Provide the [X, Y] coordinate of the cell's center where the given text is located.  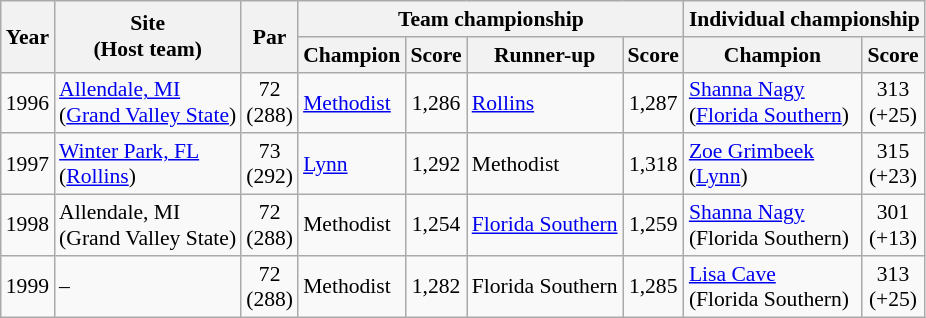
1,254 [436, 226]
Site(Host team) [148, 36]
1996 [28, 102]
Year [28, 36]
Winter Park, FL(Rollins) [148, 164]
Individual championship [804, 19]
1,286 [436, 102]
1,282 [436, 286]
Par [270, 36]
315(+23) [893, 164]
301(+13) [893, 226]
Zoe Grimbeek(Lynn) [772, 164]
73(292) [270, 164]
Lynn [352, 164]
1,318 [654, 164]
Lisa Cave(Florida Southern) [772, 286]
1,259 [654, 226]
1999 [28, 286]
Runner-up [545, 55]
1,287 [654, 102]
1998 [28, 226]
Rollins [545, 102]
1997 [28, 164]
Team championship [491, 19]
1,292 [436, 164]
– [148, 286]
1,285 [654, 286]
